Detect which cell encompasses the target text, then output its [x, y] center coordinate. 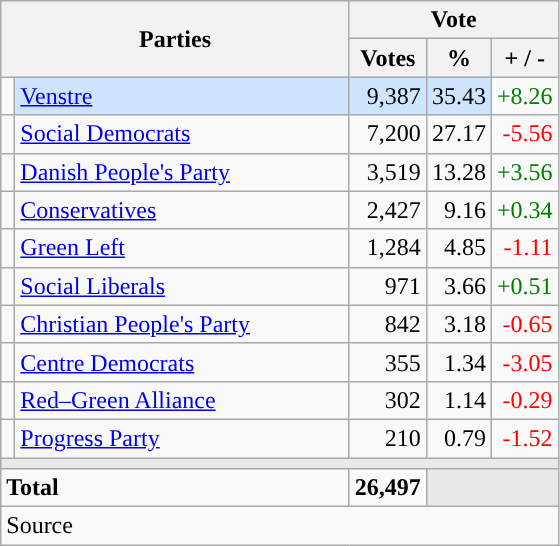
27.17 [458, 134]
1.34 [458, 362]
7,200 [388, 134]
-1.11 [524, 248]
9,387 [388, 96]
Venstre [182, 96]
Social Democrats [182, 134]
Centre Democrats [182, 362]
Conservatives [182, 210]
Red–Green Alliance [182, 400]
+3.56 [524, 172]
1.14 [458, 400]
26,497 [388, 488]
971 [388, 286]
-0.65 [524, 324]
+ / - [524, 58]
302 [388, 400]
1,284 [388, 248]
0.79 [458, 438]
Total [176, 488]
Parties [176, 39]
9.16 [458, 210]
355 [388, 362]
3.18 [458, 324]
+0.34 [524, 210]
842 [388, 324]
210 [388, 438]
Social Liberals [182, 286]
-1.52 [524, 438]
-5.56 [524, 134]
Vote [454, 20]
Progress Party [182, 438]
Danish People's Party [182, 172]
Christian People's Party [182, 324]
3,519 [388, 172]
Votes [388, 58]
% [458, 58]
Source [280, 526]
-0.29 [524, 400]
+0.51 [524, 286]
4.85 [458, 248]
13.28 [458, 172]
-3.05 [524, 362]
Green Left [182, 248]
+8.26 [524, 96]
3.66 [458, 286]
35.43 [458, 96]
2,427 [388, 210]
